Return the (x, y) coordinate for the center point of the cell that contains the specified text.  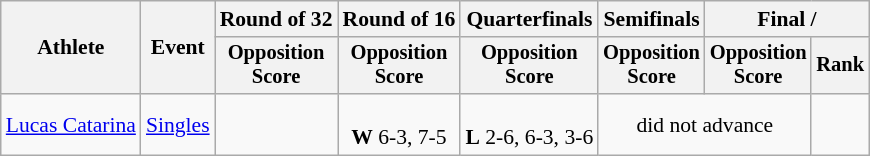
did not advance (704, 124)
Final / (787, 19)
Event (178, 48)
L 2-6, 6-3, 3-6 (529, 124)
Quarterfinals (529, 19)
Lucas Catarina (71, 124)
Athlete (71, 48)
Round of 16 (400, 19)
Rank (840, 66)
W 6-3, 7-5 (400, 124)
Semifinals (652, 19)
Singles (178, 124)
Round of 32 (276, 19)
